Find where the given text appears and provide that cell's center as [X, Y] coordinate. 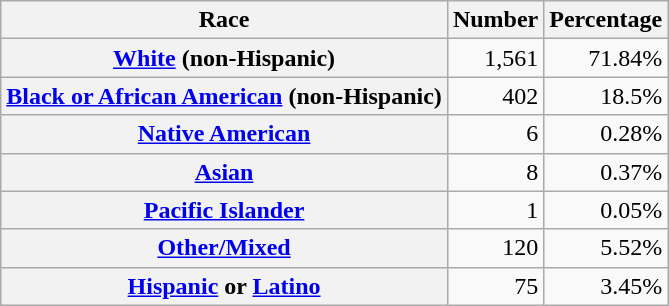
120 [495, 248]
5.52% [606, 248]
402 [495, 96]
1 [495, 210]
Native American [224, 134]
Percentage [606, 20]
0.05% [606, 210]
3.45% [606, 286]
6 [495, 134]
1,561 [495, 58]
0.28% [606, 134]
75 [495, 286]
8 [495, 172]
Pacific Islander [224, 210]
White (non-Hispanic) [224, 58]
18.5% [606, 96]
Black or African American (non-Hispanic) [224, 96]
71.84% [606, 58]
Other/Mixed [224, 248]
Hispanic or Latino [224, 286]
Race [224, 20]
Number [495, 20]
Asian [224, 172]
0.37% [606, 172]
